Find where the given text appears and provide that cell's center as (X, Y) coordinate. 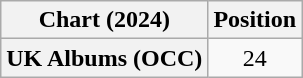
UK Albums (OCC) (104, 58)
24 (255, 58)
Chart (2024) (104, 20)
Position (255, 20)
